Search for the cell housing the specified text and yield its (x, y) center coordinate. 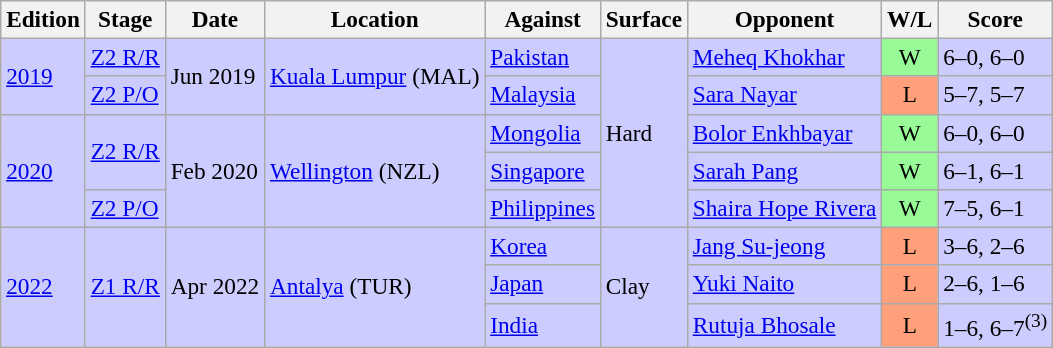
Edition (44, 19)
Stage (125, 19)
2020 (44, 170)
Bolor Enkhbayar (784, 133)
Sara Nayar (784, 95)
Jang Su-jeong (784, 246)
1–6, 6–7(3) (996, 325)
Hard (644, 132)
2022 (44, 287)
W/L (910, 19)
6–1, 6–1 (996, 170)
2–6, 1–6 (996, 284)
7–5, 6–1 (996, 208)
3–6, 2–6 (996, 246)
Shaira Hope Rivera (784, 208)
Date (214, 19)
Pakistan (543, 57)
Sarah Pang (784, 170)
Against (543, 19)
Z1 R/R (125, 287)
Malaysia (543, 95)
Yuki Naito (784, 284)
Philippines (543, 208)
Location (375, 19)
Rutuja Bhosale (784, 325)
Jun 2019 (214, 76)
Antalya (TUR) (375, 287)
Score (996, 19)
Clay (644, 287)
Wellington (NZL) (375, 170)
5–7, 5–7 (996, 95)
Kuala Lumpur (MAL) (375, 76)
Meheq Khokhar (784, 57)
2019 (44, 76)
Korea (543, 246)
Mongolia (543, 133)
Japan (543, 284)
Surface (644, 19)
Singapore (543, 170)
Feb 2020 (214, 170)
India (543, 325)
Apr 2022 (214, 287)
Opponent (784, 19)
